Return the (X, Y) coordinate for the center point of the cell that contains the specified text.  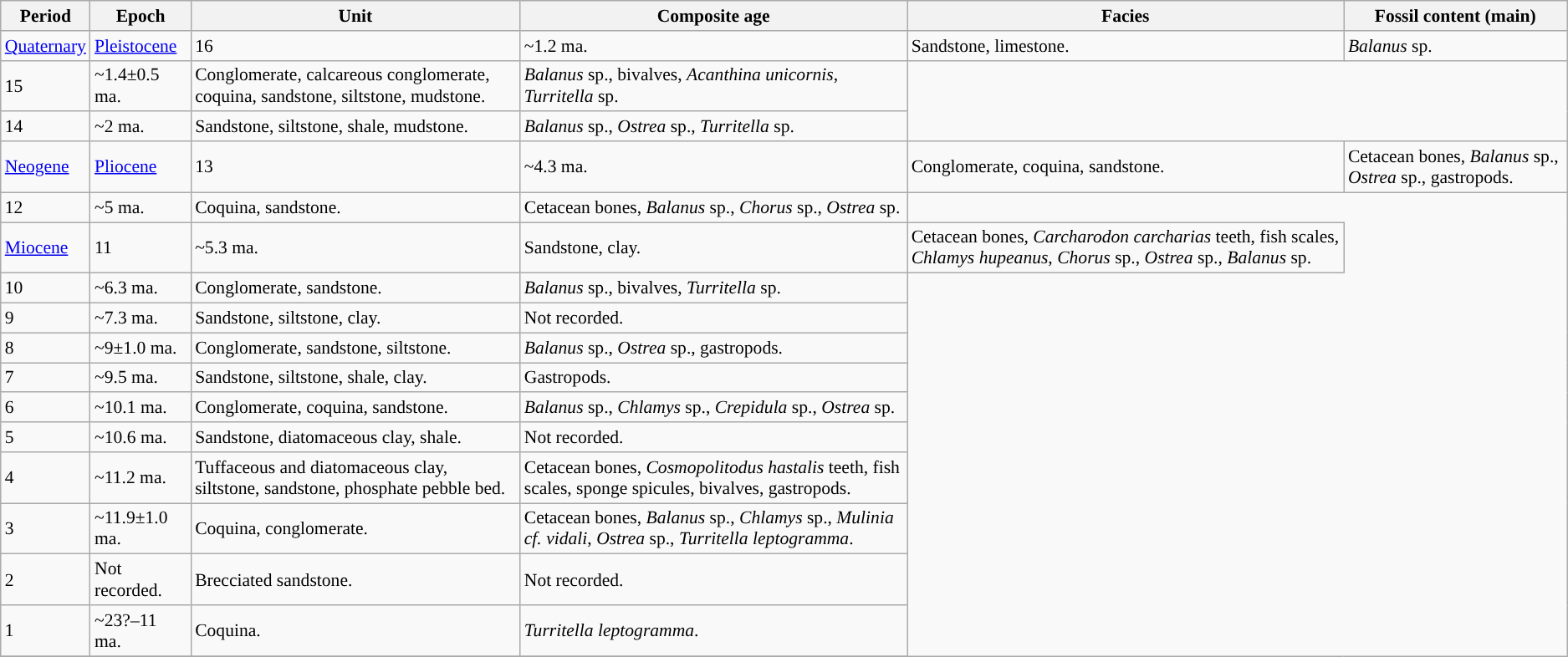
12 (45, 207)
~9±1.0 ma. (140, 348)
Conglomerate, calcareous conglomerate, coquina, sandstone, siltstone, mudstone. (355, 85)
Conglomerate, sandstone, siltstone. (355, 348)
14 (45, 127)
~9.5 ma. (140, 378)
Quaternary (45, 46)
Balanus sp., Chlamys sp., Crepidula sp., Ostrea sp. (714, 408)
Neogene (45, 167)
~2 ma. (140, 127)
Tuffaceous and diatomaceous clay, siltstone, sandstone, phosphate pebble bed. (355, 478)
11 (140, 247)
Balanus sp., Ostrea sp., Turritella sp. (714, 127)
Conglomerate, sandstone. (355, 288)
9 (45, 318)
13 (355, 167)
Turritella leptogramma. (714, 630)
~4.3 ma. (714, 167)
Sandstone, diatomaceous clay, shale. (355, 437)
Coquina. (355, 630)
~1.2 ma. (714, 46)
Pliocene (140, 167)
~23?–11 ma. (140, 630)
Gastropods. (714, 378)
16 (355, 46)
Brecciated sandstone. (355, 580)
Balanus sp., Ostrea sp., gastropods. (714, 348)
2 (45, 580)
Miocene (45, 247)
Facies (1126, 16)
Cetacean bones, Balanus sp., Ostrea sp., gastropods. (1455, 167)
Cetacean bones, Balanus sp., Chorus sp., Ostrea sp. (714, 207)
~7.3 ma. (140, 318)
~6.3 ma. (140, 288)
Sandstone, siltstone, shale, clay. (355, 378)
~5 ma. (140, 207)
Cetacean bones, Cosmopolitodus hastalis teeth, fish scales, sponge spicules, bivalves, gastropods. (714, 478)
Sandstone, limestone. (1126, 46)
Balanus sp., bivalves, Acanthina unicornis, Turritella sp. (714, 85)
~1.4±0.5 ma. (140, 85)
Fossil content (main) (1455, 16)
1 (45, 630)
15 (45, 85)
Sandstone, siltstone, shale, mudstone. (355, 127)
5 (45, 437)
Epoch (140, 16)
Sandstone, siltstone, clay. (355, 318)
4 (45, 478)
Cetacean bones, Carcharodon carcharias teeth, fish scales, Chlamys hupeanus, Chorus sp., Ostrea sp., Balanus sp. (1126, 247)
6 (45, 408)
7 (45, 378)
Balanus sp., bivalves, Turritella sp. (714, 288)
~5.3 ma. (355, 247)
Pleistocene (140, 46)
3 (45, 528)
Unit (355, 16)
Coquina, sandstone. (355, 207)
Coquina, conglomerate. (355, 528)
Composite age (714, 16)
~11.2 ma. (140, 478)
~11.9±1.0 ma. (140, 528)
Sandstone, clay. (714, 247)
~10.6 ma. (140, 437)
~10.1 ma. (140, 408)
Period (45, 16)
Cetacean bones, Balanus sp., Chlamys sp., Mulinia cf. vidali, Ostrea sp., Turritella leptogramma. (714, 528)
8 (45, 348)
10 (45, 288)
Balanus sp. (1455, 46)
